Determine the [x, y] coordinate at the center of the cell enclosing the given text.  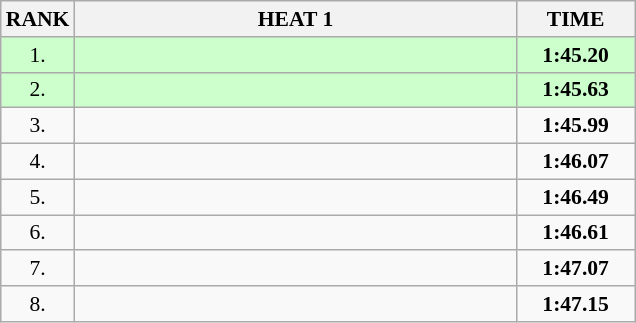
1:45.99 [576, 126]
1. [38, 55]
2. [38, 90]
1:46.49 [576, 197]
5. [38, 197]
1:45.20 [576, 55]
3. [38, 126]
TIME [576, 19]
1:46.61 [576, 233]
1:47.15 [576, 304]
HEAT 1 [295, 19]
1:47.07 [576, 269]
7. [38, 269]
1:45.63 [576, 90]
6. [38, 233]
8. [38, 304]
1:46.07 [576, 162]
RANK [38, 19]
4. [38, 162]
